Detect which cell encompasses the target text, then output its [X, Y] center coordinate. 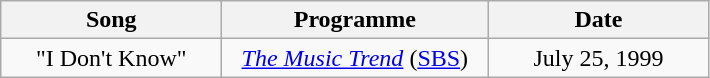
Programme [355, 20]
The Music Trend (SBS) [355, 58]
"I Don't Know" [112, 58]
Song [112, 20]
July 25, 1999 [598, 58]
Date [598, 20]
